Locate the cell with the specified text and output its (X, Y) center coordinate. 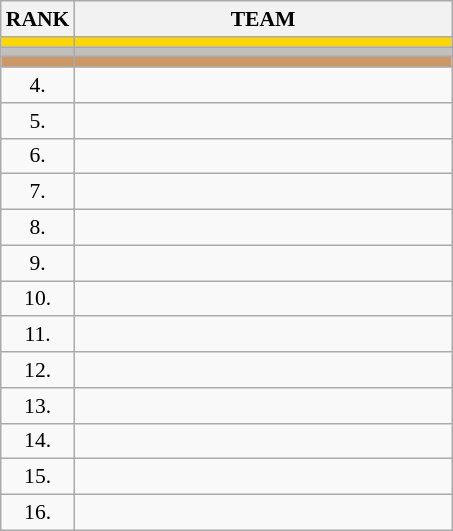
7. (38, 192)
RANK (38, 19)
16. (38, 513)
8. (38, 228)
TEAM (262, 19)
5. (38, 121)
10. (38, 299)
4. (38, 85)
9. (38, 263)
14. (38, 441)
15. (38, 477)
11. (38, 335)
6. (38, 156)
12. (38, 370)
13. (38, 406)
